Search for the cell housing the specified text and yield its [X, Y] center coordinate. 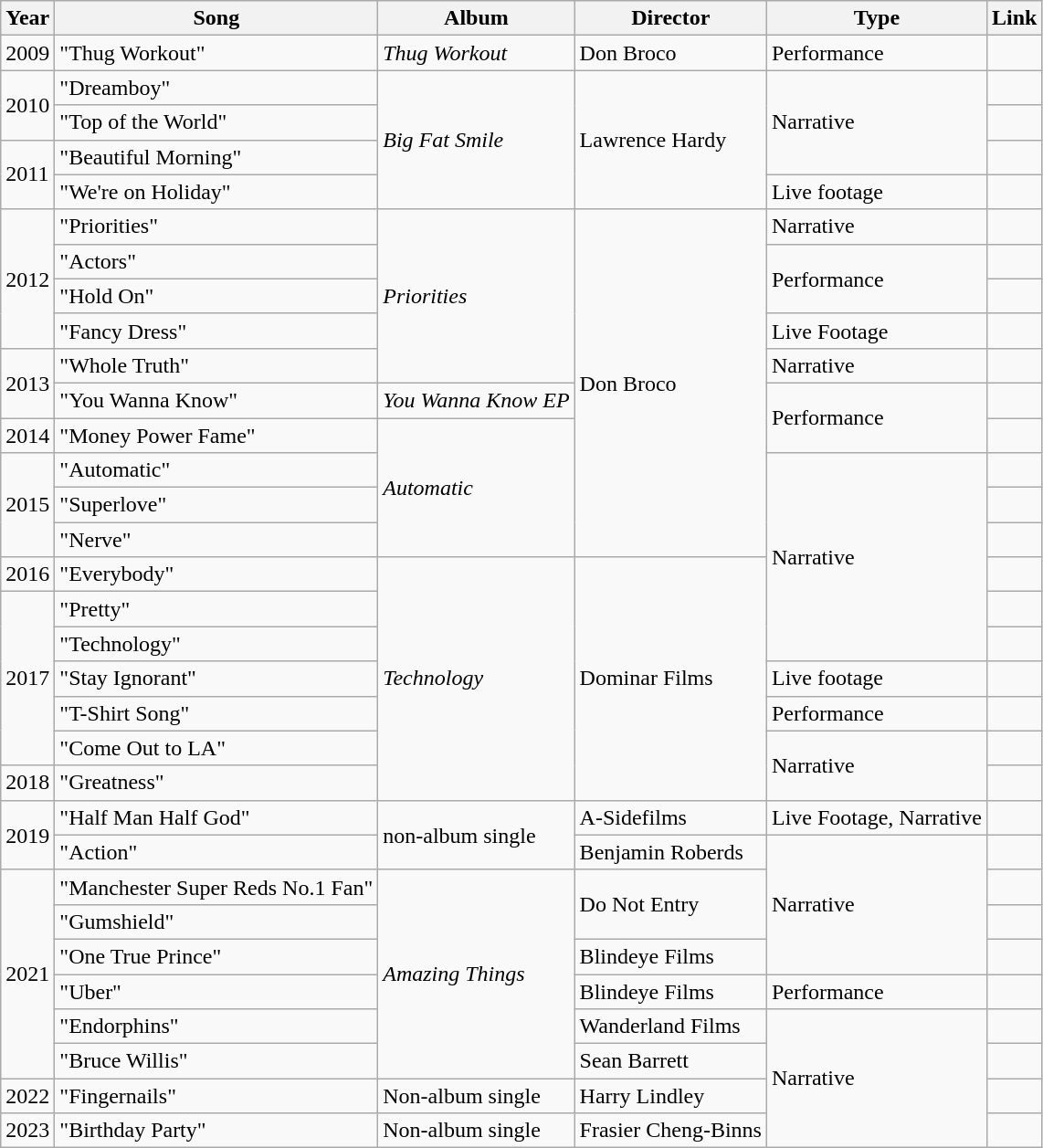
2009 [27, 53]
"Birthday Party" [216, 1131]
"Hold On" [216, 296]
"Thug Workout" [216, 53]
Priorities [477, 296]
A-Sidefilms [670, 817]
"Action" [216, 852]
2022 [27, 1096]
2016 [27, 574]
2019 [27, 835]
"Fingernails" [216, 1096]
2010 [27, 105]
Dominar Films [670, 679]
"Beautiful Morning" [216, 157]
Type [877, 18]
2017 [27, 679]
"Endorphins" [216, 1027]
"Greatness" [216, 783]
"Bruce Willis" [216, 1061]
Album [477, 18]
Do Not Entry [670, 904]
Live Footage, Narrative [877, 817]
2021 [27, 974]
"Stay Ignorant" [216, 679]
"T-Shirt Song" [216, 713]
2013 [27, 383]
Director [670, 18]
Wanderland Films [670, 1027]
Thug Workout [477, 53]
"Whole Truth" [216, 365]
2012 [27, 279]
"Top of the World" [216, 122]
"Manchester Super Reds No.1 Fan" [216, 887]
"One True Prince" [216, 956]
"Uber" [216, 991]
"Half Man Half God" [216, 817]
"Money Power Fame" [216, 436]
"Nerve" [216, 540]
Automatic [477, 488]
Frasier Cheng-Binns [670, 1131]
non-album single [477, 835]
You Wanna Know EP [477, 400]
Technology [477, 679]
"Pretty" [216, 609]
Lawrence Hardy [670, 140]
"Automatic" [216, 470]
Big Fat Smile [477, 140]
Benjamin Roberds [670, 852]
"We're on Holiday" [216, 192]
2015 [27, 505]
"Priorities" [216, 226]
"You Wanna Know" [216, 400]
"Superlove" [216, 505]
"Technology" [216, 644]
2011 [27, 174]
Sean Barrett [670, 1061]
2018 [27, 783]
2014 [27, 436]
Link [1014, 18]
"Everybody" [216, 574]
"Dreamboy" [216, 88]
"Fancy Dress" [216, 331]
2023 [27, 1131]
Harry Lindley [670, 1096]
"Gumshield" [216, 922]
"Actors" [216, 261]
Amazing Things [477, 974]
"Come Out to LA" [216, 748]
Live Footage [877, 331]
Year [27, 18]
Song [216, 18]
